Return the (x, y) coordinate for the center point of the cell that contains the specified text.  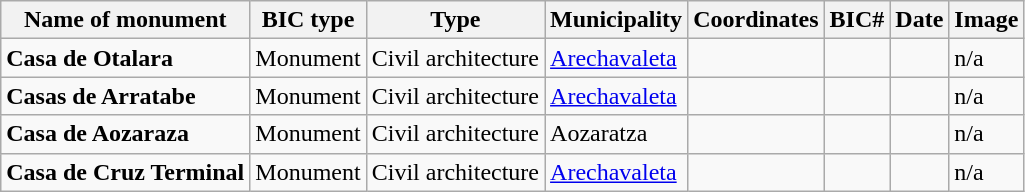
Casa de Otalara (126, 58)
BIC type (308, 20)
Casa de Cruz Terminal (126, 172)
Casas de Arratabe (126, 96)
Type (455, 20)
Image (986, 20)
BIC# (857, 20)
Coordinates (756, 20)
Casa de Aozaraza (126, 134)
Aozaratza (616, 134)
Name of monument (126, 20)
Date (920, 20)
Municipality (616, 20)
